Extract the [X, Y] coordinate from the center of the cell holding the provided text.  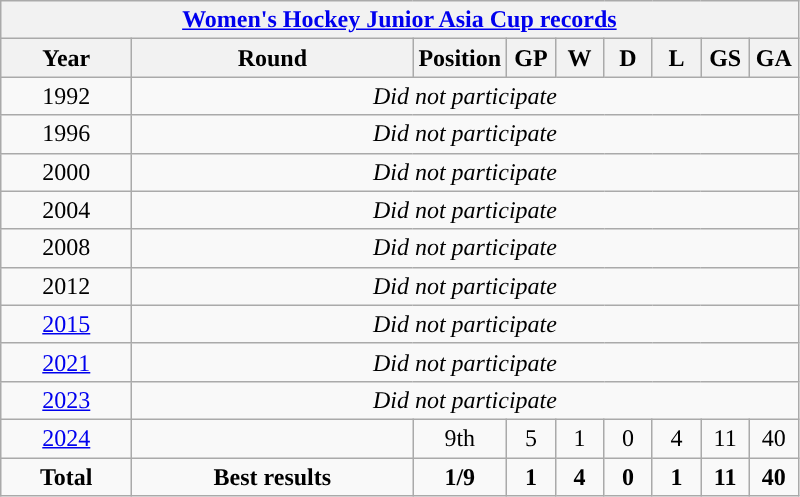
D [628, 58]
Total [66, 477]
5 [532, 438]
2012 [66, 286]
2004 [66, 210]
Best results [272, 477]
9th [460, 438]
2015 [66, 324]
Round [272, 58]
GS [726, 58]
Women's Hockey Junior Asia Cup records [400, 20]
GA [774, 58]
W [580, 58]
1996 [66, 134]
Position [460, 58]
GP [532, 58]
Year [66, 58]
2024 [66, 438]
1992 [66, 96]
2021 [66, 362]
L [676, 58]
2000 [66, 172]
2008 [66, 248]
1/9 [460, 477]
2023 [66, 400]
